From the cell containing the given text, extract its center point as (X, Y) coordinate. 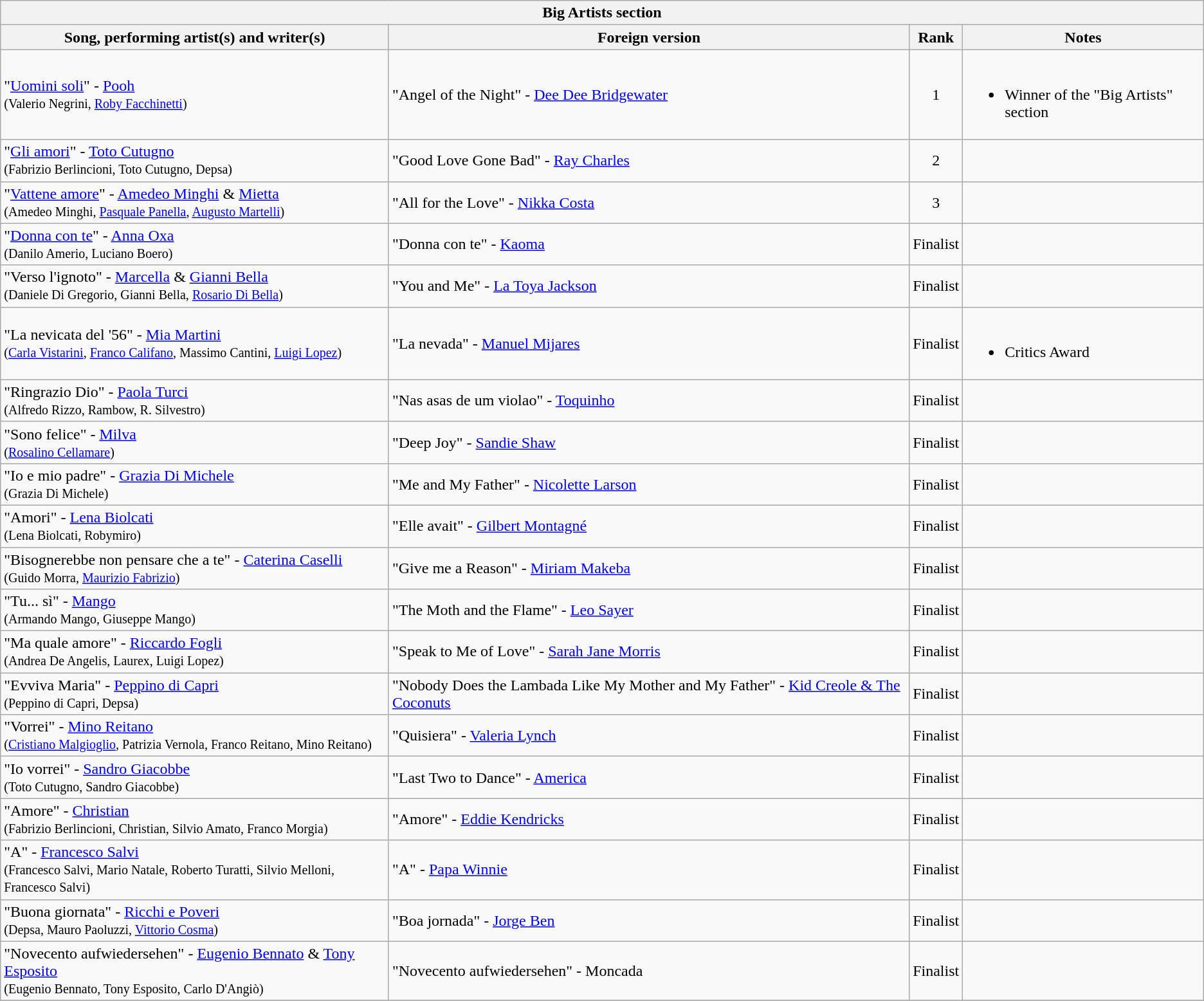
"You and Me" - La Toya Jackson (648, 286)
"Ma quale amore" - Riccardo Fogli (Andrea De Angelis, Laurex, Luigi Lopez) (195, 652)
"Angel of the Night" - Dee Dee Bridgewater (648, 95)
Rank (936, 37)
"Amore" - Christian (Fabrizio Berlincioni, Christian, Silvio Amato, Franco Morgia) (195, 820)
"Me and My Father" - Nicolette Larson (648, 484)
"Novecento aufwiedersehen" - Moncada (648, 971)
"Io e mio padre" - Grazia Di Michele (Grazia Di Michele) (195, 484)
"Buona giornata" - Ricchi e Poveri (Depsa, Mauro Paoluzzi, Vittorio Cosma) (195, 920)
Winner of the "Big Artists" section (1083, 95)
Notes (1083, 37)
"Io vorrei" - Sandro Giacobbe (Toto Cutugno, Sandro Giacobbe) (195, 777)
1 (936, 95)
"Quisiera" - Valeria Lynch (648, 736)
"Deep Joy" - Sandie Shaw (648, 443)
"Sono felice" - Milva (Rosalino Cellamare) (195, 443)
"Gli amori" - Toto Cutugno (Fabrizio Berlincioni, Toto Cutugno, Depsa) (195, 161)
"Speak to Me of Love" - Sarah Jane Morris (648, 652)
"Vorrei" - Mino Reitano (Cristiano Malgioglio, Patrizia Vernola, Franco Reitano, Mino Reitano) (195, 736)
"La nevada" - Manuel Mijares (648, 344)
3 (936, 202)
"All for the Love" - Nikka Costa (648, 202)
"Nas asas de um violao" - Toquinho (648, 400)
"Boa jornada" - Jorge Ben (648, 920)
"Ringrazio Dio" - Paola Turci (Alfredo Rizzo, Rambow, R. Silvestro) (195, 400)
"Evviva Maria" - Peppino di Capri (Peppino di Capri, Depsa) (195, 693)
"Uomini soli" - Pooh (Valerio Negrini, Roby Facchinetti) (195, 95)
"Bisognerebbe non pensare che a te" - Caterina Caselli (Guido Morra, Maurizio Fabrizio) (195, 567)
"Good Love Gone Bad" - Ray Charles (648, 161)
"A" - Francesco Salvi (Francesco Salvi, Mario Natale, Roberto Turatti, Silvio Melloni, Francesco Salvi) (195, 870)
Foreign version (648, 37)
"Vattene amore" - Amedeo Minghi & Mietta (Amedeo Minghi, Pasquale Panella, Augusto Martelli) (195, 202)
"Verso l'ignoto" - Marcella & Gianni Bella (Daniele Di Gregorio, Gianni Bella, Rosario Di Bella) (195, 286)
"Last Two to Dance" - America (648, 777)
Big Artists section (602, 13)
Song, performing artist(s) and writer(s) (195, 37)
"La nevicata del '56" - Mia Martini (Carla Vistarini, Franco Califano, Massimo Cantini, Luigi Lopez) (195, 344)
"Elle avait" - Gilbert Montagné (648, 526)
"Give me a Reason" - Miriam Makeba (648, 567)
"Novecento aufwiedersehen" - Eugenio Bennato & Tony Esposito (Eugenio Bennato, Tony Esposito, Carlo D'Angiò) (195, 971)
"Amore" - Eddie Kendricks (648, 820)
Critics Award (1083, 344)
"A" - Papa Winnie (648, 870)
2 (936, 161)
"Donna con te" - Anna Oxa (Danilo Amerio, Luciano Boero) (195, 244)
"Amori" - Lena Biolcati (Lena Biolcati, Robymiro) (195, 526)
"Nobody Does the Lambada Like My Mother and My Father" - Kid Creole & The Coconuts (648, 693)
"Donna con te" - Kaoma (648, 244)
"Tu... sì" - Mango (Armando Mango, Giuseppe Mango) (195, 610)
"The Moth and the Flame" - Leo Sayer (648, 610)
